Pinpoint the cell where the given text exists, returning its [x, y] midpoint coordinate. 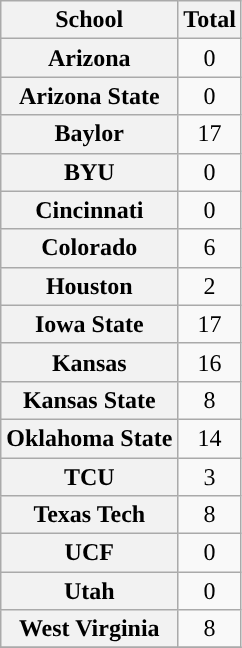
14 [210, 438]
Kansas State [90, 400]
Iowa State [90, 324]
Texas Tech [90, 515]
BYU [90, 172]
Arizona State [90, 96]
Cincinnati [90, 210]
TCU [90, 477]
Total [210, 20]
West Virginia [90, 629]
16 [210, 362]
3 [210, 477]
UCF [90, 553]
School [90, 20]
Colorado [90, 248]
2 [210, 286]
Arizona [90, 58]
Baylor [90, 134]
Houston [90, 286]
Oklahoma State [90, 438]
Utah [90, 591]
6 [210, 248]
Kansas [90, 362]
